Detect which cell encompasses the target text, then output its (X, Y) center coordinate. 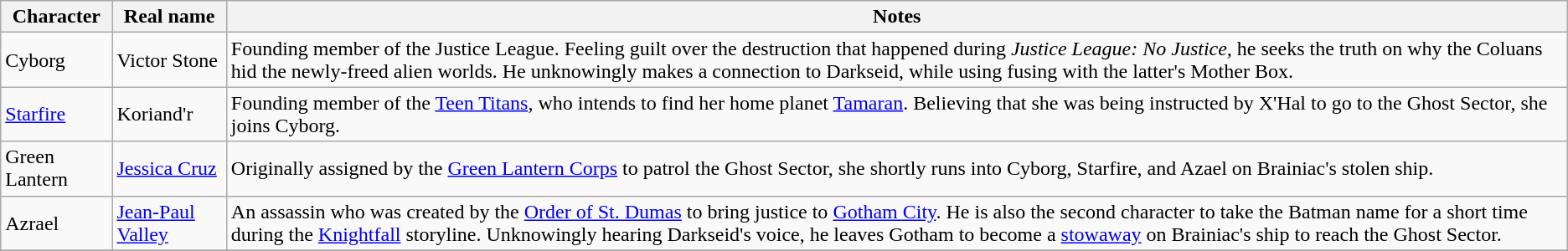
Victor Stone (169, 60)
Cyborg (57, 60)
Jessica Cruz (169, 169)
Starfire (57, 114)
Jean-Paul Valley (169, 223)
Koriand'r (169, 114)
Notes (896, 17)
Character (57, 17)
Azrael (57, 223)
Real name (169, 17)
Green Lantern (57, 169)
